Search for the cell housing the specified text and yield its [X, Y] center coordinate. 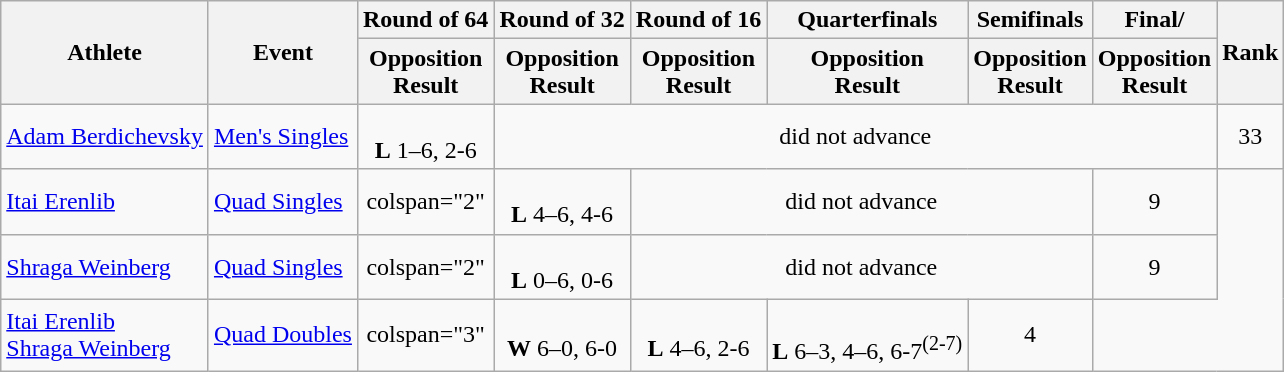
Quarterfinals [868, 20]
4 [1030, 335]
L 4–6, 4-6 [562, 202]
L 1–6, 2-6 [425, 136]
L 0–6, 0-6 [562, 266]
Athlete [105, 52]
Event [282, 52]
W 6–0, 6-0 [562, 335]
Shraga Weinberg [105, 266]
Round of 32 [562, 20]
colspan="3" [425, 335]
L 6–3, 4–6, 6-7(2-7) [868, 335]
Round of 64 [425, 20]
Rank [1250, 52]
Quad Doubles [282, 335]
33 [1250, 136]
Final/ [1154, 20]
Semifinals [1030, 20]
Men's Singles [282, 136]
Round of 16 [698, 20]
Adam Berdichevsky [105, 136]
Itai Erenlib [105, 202]
L 4–6, 2-6 [698, 335]
Itai ErenlibShraga Weinberg [105, 335]
